Capture the cell that displays the provided text and extract its [x, y] central coordinate. 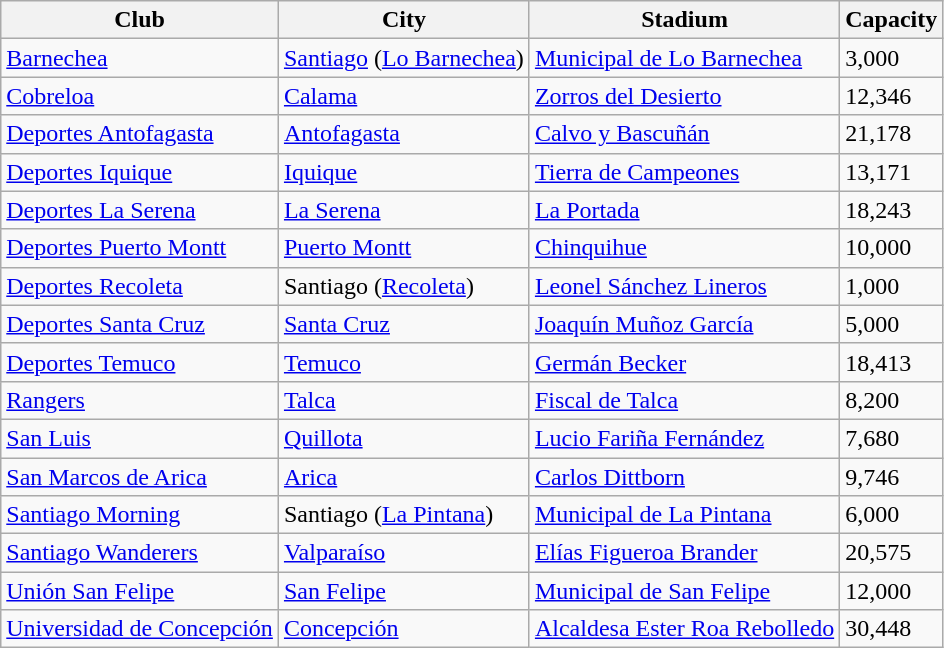
20,575 [892, 553]
Iquique [404, 172]
Barnechea [140, 58]
Municipal de San Felipe [684, 591]
Lucio Fariña Fernández [684, 438]
Germán Becker [684, 362]
Deportes Antofagasta [140, 134]
Talca [404, 400]
3,000 [892, 58]
10,000 [892, 248]
Deportes Iquique [140, 172]
Municipal de Lo Barnechea [684, 58]
Concepción [404, 629]
Municipal de La Pintana [684, 515]
12,000 [892, 591]
Santa Cruz [404, 324]
Santiago Wanderers [140, 553]
Deportes Temuco [140, 362]
Santiago (Recoleta) [404, 286]
Deportes Puerto Montt [140, 248]
Unión San Felipe [140, 591]
Stadium [684, 20]
San Luis [140, 438]
Fiscal de Talca [684, 400]
Deportes Santa Cruz [140, 324]
La Portada [684, 210]
21,178 [892, 134]
City [404, 20]
Valparaíso [404, 553]
18,413 [892, 362]
Santiago Morning [140, 515]
Deportes Recoleta [140, 286]
Joaquín Muñoz García [684, 324]
San Felipe [404, 591]
Temuco [404, 362]
8,200 [892, 400]
Elías Figueroa Brander [684, 553]
Santiago (Lo Barnechea) [404, 58]
30,448 [892, 629]
7,680 [892, 438]
Calvo y Bascuñán [684, 134]
Capacity [892, 20]
Leonel Sánchez Lineros [684, 286]
Deportes La Serena [140, 210]
Universidad de Concepción [140, 629]
Tierra de Campeones [684, 172]
9,746 [892, 477]
1,000 [892, 286]
Carlos Dittborn [684, 477]
Cobreloa [140, 96]
Antofagasta [404, 134]
Alcaldesa Ester Roa Rebolledo [684, 629]
Rangers [140, 400]
Puerto Montt [404, 248]
6,000 [892, 515]
Chinquihue [684, 248]
18,243 [892, 210]
Santiago (La Pintana) [404, 515]
Arica [404, 477]
San Marcos de Arica [140, 477]
Zorros del Desierto [684, 96]
13,171 [892, 172]
La Serena [404, 210]
Quillota [404, 438]
5,000 [892, 324]
Calama [404, 96]
Club [140, 20]
12,346 [892, 96]
